Pinpoint the cell where the given text exists, returning its [x, y] midpoint coordinate. 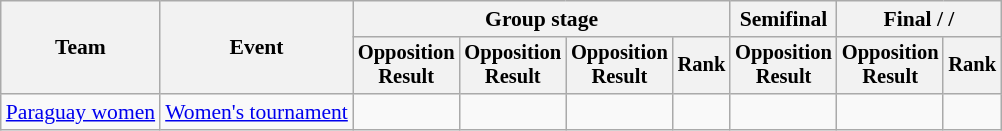
Team [80, 48]
Final / / [919, 19]
Women's tournament [256, 112]
Semifinal [784, 19]
Event [256, 48]
Paraguay women [80, 112]
Group stage [542, 19]
